Return the (X, Y) coordinate for the center point of the cell that contains the specified text.  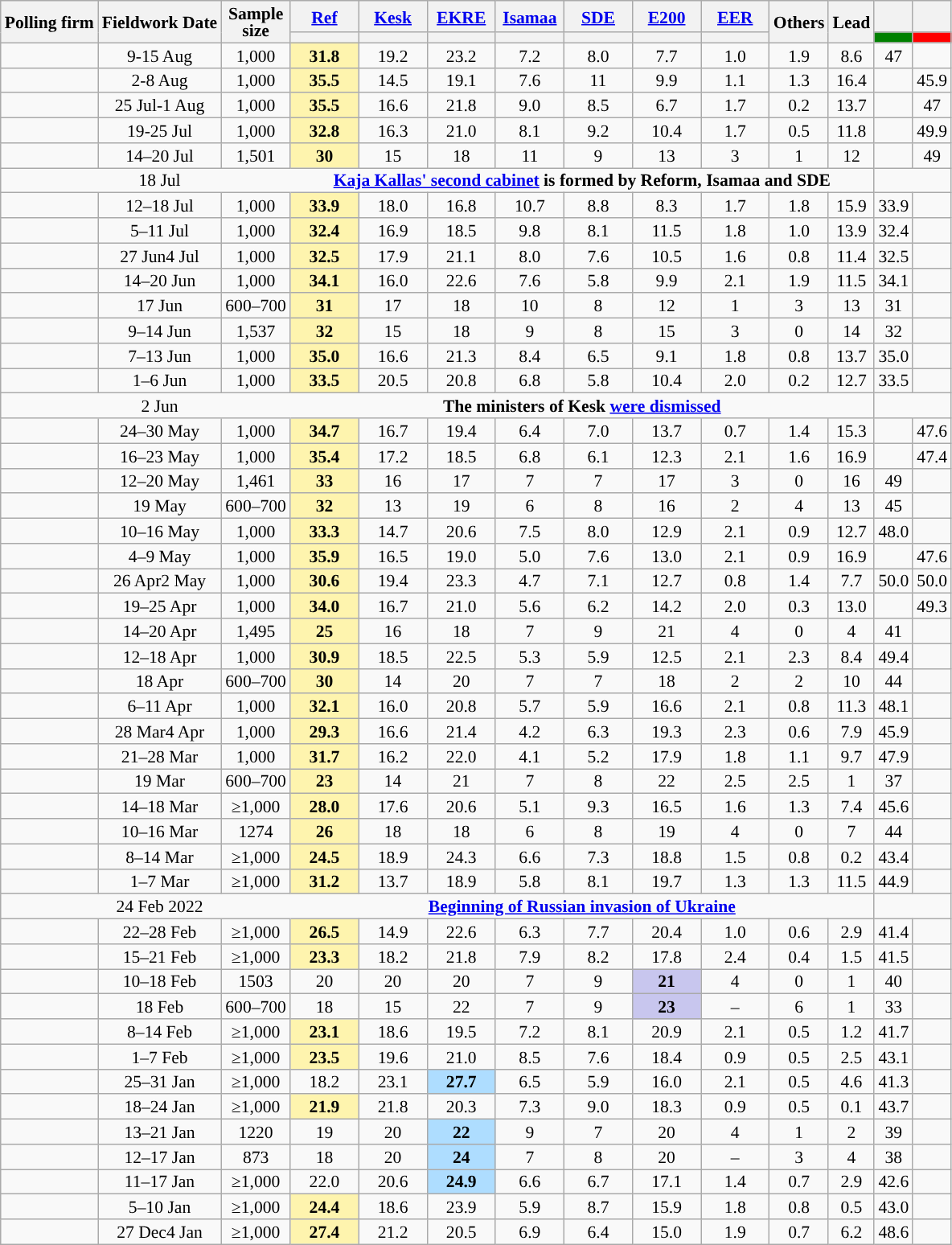
17.1 (667, 1182)
8–14 Mar (159, 856)
5–10 Jan (159, 1206)
23.5 (325, 1057)
25 (325, 631)
14.2 (667, 606)
5.0 (529, 557)
32.1 (325, 706)
43.7 (893, 1107)
27 Jun4 Jul (159, 256)
12–17 Jan (159, 1157)
1,537 (256, 331)
10–16 Mar (159, 832)
14.7 (392, 531)
20.9 (667, 1031)
14–20 Jul (159, 156)
Ref (325, 16)
6.9 (529, 1232)
12.5 (667, 656)
24.3 (462, 856)
41.7 (893, 1031)
38 (893, 1157)
2 Jun (159, 405)
13.9 (851, 230)
7.0 (598, 431)
1,461 (256, 481)
37 (893, 782)
35.9 (325, 557)
30.6 (325, 581)
42.6 (893, 1182)
7.1 (598, 581)
4.1 (529, 756)
12.9 (667, 531)
EKRE (462, 16)
27.4 (325, 1232)
14–20 Jun (159, 280)
48.1 (893, 706)
21.3 (462, 355)
9.2 (598, 130)
11–17 Jan (159, 1182)
1274 (256, 832)
18.4 (667, 1057)
28 Mar4 Apr (159, 732)
17.6 (392, 806)
23.2 (462, 55)
43.4 (893, 856)
4.7 (529, 581)
24.5 (325, 856)
19.5 (462, 1031)
14–18 Mar (159, 806)
8.6 (851, 55)
4–9 May (159, 557)
11.8 (851, 130)
0.4 (799, 957)
33.3 (325, 531)
24.9 (462, 1182)
31.7 (325, 756)
The ministers of Kesk were dismissed (582, 405)
19-25 Jul (159, 130)
16.4 (851, 80)
48.6 (893, 1232)
14–20 Apr (159, 631)
18.0 (392, 206)
17 Jun (159, 306)
41 (893, 631)
E200 (667, 16)
8.8 (598, 206)
7–13 Jun (159, 355)
24.4 (325, 1206)
0.1 (851, 1107)
19–25 Apr (159, 606)
17.2 (392, 455)
26 Apr2 May (159, 581)
18.8 (667, 856)
Beginning of Russian invasion of Ukraine (582, 907)
22.5 (462, 656)
31.8 (325, 55)
19 Mar (159, 782)
23.9 (462, 1206)
34.0 (325, 606)
30.9 (325, 656)
26 (325, 832)
43.1 (893, 1057)
Fieldwork Date (159, 22)
15.0 (667, 1232)
5.6 (529, 606)
19.1 (462, 80)
14.9 (392, 931)
14.5 (392, 80)
10.7 (529, 206)
10–16 May (159, 531)
19.3 (667, 732)
15–21 Feb (159, 957)
27 Dec4 Jan (159, 1232)
41.5 (893, 957)
4.6 (851, 1081)
21.2 (392, 1232)
Polling firm (50, 22)
5.2 (598, 756)
9.3 (598, 806)
5.1 (529, 806)
18.3 (667, 1107)
10.5 (667, 256)
9-15 Aug (159, 55)
21.9 (325, 1107)
4.2 (529, 732)
28.0 (325, 806)
45.6 (893, 806)
6–11 Apr (159, 706)
49.9 (932, 130)
20.3 (462, 1107)
39 (893, 1132)
8.2 (598, 957)
32.8 (325, 130)
11.4 (851, 256)
24–30 May (159, 431)
16.8 (462, 206)
16–23 May (159, 455)
8.3 (667, 206)
31.2 (325, 881)
Others (799, 22)
25 Jul-1 Aug (159, 106)
7.5 (529, 531)
43.0 (893, 1206)
15.3 (851, 431)
22–28 Feb (159, 931)
5.3 (529, 656)
21–28 Mar (159, 756)
16.3 (392, 130)
29.3 (325, 732)
Kaja Kallas' second cabinet is formed by Reform, Isamaa and SDE (582, 180)
35.4 (325, 455)
48.0 (893, 531)
21.4 (462, 732)
1503 (256, 981)
12–18 Apr (159, 656)
Samplesize (256, 22)
45 (893, 507)
SDE (598, 16)
47.9 (893, 756)
Isamaa (529, 16)
21.1 (462, 256)
EER (735, 16)
12–18 Jul (159, 206)
19.6 (392, 1057)
12.3 (667, 455)
1,495 (256, 631)
49.3 (932, 606)
25–31 Jan (159, 1081)
Lead (851, 22)
44.9 (893, 881)
8–14 Feb (159, 1031)
12–20 May (159, 481)
6.1 (598, 455)
9.7 (851, 756)
19 May (159, 507)
19.7 (667, 881)
18 Feb (159, 1007)
17.8 (667, 957)
9–14 Jun (159, 331)
9.1 (667, 355)
26.5 (325, 931)
1–6 Jun (159, 381)
16.2 (392, 756)
27.7 (462, 1081)
0.3 (799, 606)
47.4 (932, 455)
10–18 Feb (159, 981)
13–21 Jan (159, 1132)
11.3 (851, 706)
18 Jul (159, 180)
41.4 (893, 931)
49.4 (893, 656)
1220 (256, 1132)
20.4 (667, 931)
41.3 (893, 1081)
40 (893, 981)
19.0 (462, 557)
5–11 Jul (159, 230)
18–24 Jan (159, 1107)
5.7 (529, 706)
18 Apr (159, 680)
24 (462, 1157)
1.2 (851, 1031)
8.7 (598, 1206)
34.7 (325, 431)
7.4 (851, 806)
2-8 Aug (159, 80)
1–7 Feb (159, 1057)
24 Feb 2022 (159, 907)
1–7 Mar (159, 881)
873 (256, 1157)
1,501 (256, 156)
2.4 (735, 957)
19.2 (392, 55)
9.8 (529, 230)
Kesk (392, 16)
